From the cell containing the given text, extract its center point as [x, y] coordinate. 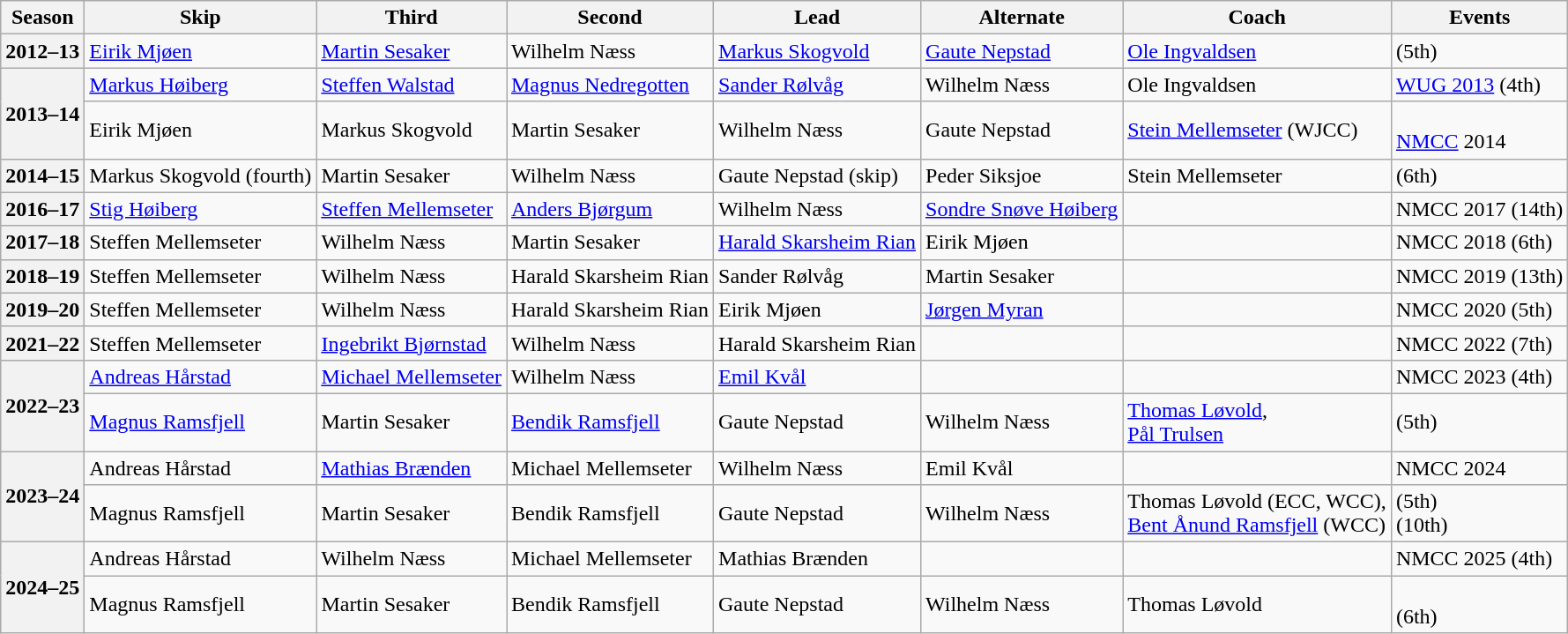
NMCC 2020 (5th) [1479, 310]
NMCC 2017 (14th) [1479, 209]
Stein Mellemseter (WJCC) [1257, 131]
Sondre Snøve Høiberg [1022, 209]
Skip [201, 18]
2018–19 [42, 276]
Markus Skogvold (fourth) [201, 175]
Ingebrikt Bjørnstad [412, 343]
Lead [818, 18]
2014–15 [42, 175]
2022–23 [42, 406]
Coach [1257, 18]
2017–18 [42, 242]
2024–25 [42, 587]
Markus Høiberg [201, 85]
Magnus Nedregotten [610, 85]
Events [1479, 18]
NMCC 2018 (6th) [1479, 242]
Third [412, 18]
NMCC 2024 [1479, 468]
Anders Bjørgum [610, 209]
Thomas Løvold,Pål Trulsen [1257, 421]
2023–24 [42, 497]
Stein Mellemseter [1257, 175]
Alternate [1022, 18]
Thomas Løvold (ECC, WCC),Bent Ånund Ramsfjell (WCC) [1257, 513]
2012–13 [42, 51]
NMCC 2022 (7th) [1479, 343]
NMCC 2025 (4th) [1479, 559]
NMCC 2019 (13th) [1479, 276]
Thomas Løvold [1257, 605]
2013–14 [42, 113]
(5th) (10th) [1479, 513]
Steffen Walstad [412, 85]
2019–20 [42, 310]
WUG 2013 (4th) [1479, 85]
Stig Høiberg [201, 209]
NMCC 2014 [1479, 131]
2021–22 [42, 343]
Second [610, 18]
NMCC 2023 (4th) [1479, 377]
2016–17 [42, 209]
Jørgen Myran [1022, 310]
Gaute Nepstad (skip) [818, 175]
Peder Siksjoe [1022, 175]
Season [42, 18]
